From the cell containing the given text, extract its center point as [X, Y] coordinate. 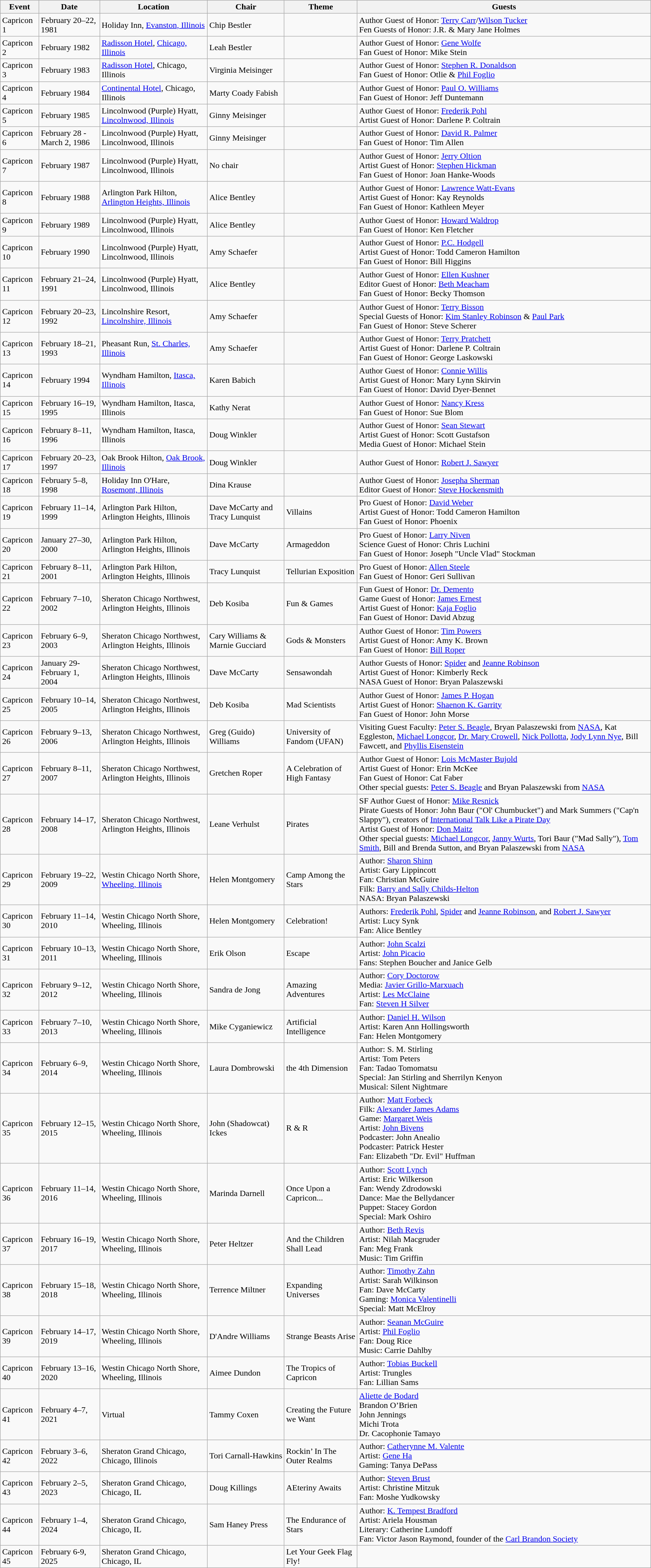
Author Guest of Honor: Terry Carr/Wilson Tucker Fen Guests of Honor: J.R. & Mary Jane Holmes [504, 25]
Author: K. Tempest Bradford Artist: Ariela Housman Literary: Catherine Lundoff Fan: Victor Jason Raymond, founder of the Carl Brandon Society [504, 1525]
Capricon 20 [19, 544]
February 1–4, 2024 [70, 1525]
January 27–30, 2000 [70, 544]
Capricon 38 [19, 1290]
Capricon 39 [19, 1336]
February 1994 [70, 380]
Authors: Frederik Pohl, Spider and Jeanne Robinson, and Robert J. Sawyer Artist: Lucy Synk Fan: Alice Bentley [504, 921]
John (Shadowcat) Ickes [246, 1128]
Author: Scott Lynch Artist: Eric Wilkerson Fan: Wendy Zdrodowski Dance: Mae the Bellydancer Puppet: Stacey Gordon Special: Mark Oshiro [504, 1193]
Capricon 16 [19, 435]
Camp Among the Stars [321, 880]
Author Guest of Honor: Sean Stewart Artist Guest of Honor: Scott GustafsonMedia Guest of Honor: Michael Stein [504, 435]
Capricon 25 [19, 704]
February 3–6, 2022 [70, 1456]
Tracy Lunquist [246, 571]
R & R [321, 1128]
February 13–16, 2020 [70, 1373]
Capricon 4 [19, 93]
Location [154, 7]
January 29-February 1, 2004 [70, 672]
Leane Verhulst [246, 824]
Capricon 22 [19, 603]
Capricon 41 [19, 1414]
Marinda Darnell [246, 1193]
February 8–11, 1996 [70, 435]
Author Guest of Honor: Connie WillisArtist Guest of Honor: Mary Lynn SkirvinFan Guest of Honor: David Dyer-Bennet [504, 380]
February 19–22, 2009 [70, 880]
Capricon 12 [19, 316]
February 1982 [70, 47]
Author: Steven Brust Artist: Christine Mitzuk Fan: Moshe Yudkowsky [504, 1488]
February 28 - March 2, 1986 [70, 138]
Author Guest of Honor: Frederik Pohl Artist Guest of Honor: Darlene P. Coltrain [504, 116]
Capricon 5 [19, 116]
Fun & Games [321, 603]
AEteriny Awaits [321, 1488]
Capricon 34 [19, 1068]
February 16–19, 1995 [70, 408]
February 14–17, 2019 [70, 1336]
Villains [321, 512]
Laura Dombrowski [246, 1068]
February 7–10, 2013 [70, 1027]
Author: Catherynne M. Valente Artist: Gene Ha Gaming: Tanya DePass [504, 1456]
Author Guest of Honor: Tim Powers Artist Guest of Honor: Amy K. Brown Fan Guest of Honor: Bill Roper [504, 640]
February 1987 [70, 165]
Author: Sharon Shinn Artist: Gary Lippincott Fan: Christian McGuire Filk: Barry and Sally Childs-Helton NASA: Bryan Palaszewski [504, 880]
Capricon 45 [19, 1557]
Capricon 28 [19, 824]
Celebration! [321, 921]
February 11–14, 2016 [70, 1193]
Author: Daniel H. Wilson Artist: Karen Ann Hollingsworth Fan: Helen Montgomery [504, 1027]
Chip Bestler [246, 25]
Pirates [321, 824]
Capricon 1 [19, 25]
Capricon 24 [19, 672]
Erik Olson [246, 953]
February 5–8, 1998 [70, 485]
Author Guest of Honor: P.C. HodgellArtist Guest of Honor: Todd Cameron Hamilton Fan Guest of Honor: Bill Higgins [504, 252]
February 6–9, 2003 [70, 640]
Marty Coady Fabish [246, 93]
Capricon 7 [19, 165]
Author Guest of Honor: Paul O. Williams Fan Guest of Honor: Jeff Duntemann [504, 93]
University of Fandom (UFAN) [321, 736]
Artificial Intelligence [321, 1027]
Gretchen Roper [246, 773]
Capricon 14 [19, 380]
Rockin’ In The Outer Realms [321, 1456]
Armageddon [321, 544]
February 18–21, 1993 [70, 348]
Let Your Geek Flag Fly! [321, 1557]
Capricon 3 [19, 70]
Capricon 23 [19, 640]
Capricon 36 [19, 1193]
Author Guest of Honor: Lawrence Watt-EvansArtist Guest of Honor: Kay Reynolds Fan Guest of Honor: Kathleen Meyer [504, 197]
Author: Beth Revis Artist: Nilah Macgruder Fan: Meg Frank Music: Tim Griffin [504, 1244]
February 21–24, 1991 [70, 284]
Strange Beasts Arise [321, 1336]
Author: Cory Doctorow Media: Javier Grillo-MarxuachArtist: Les McClaine Fan: Steven H Silver [504, 990]
Author Guest of Honor: Nancy KressFan Guest of Honor: Sue Blom [504, 408]
February 6–9, 2014 [70, 1068]
Capricon 33 [19, 1027]
February 10–14, 2005 [70, 704]
February 9–13, 2006 [70, 736]
Capricon 30 [19, 921]
Capricon 10 [19, 252]
February 8–11, 2001 [70, 571]
Holiday Inn, Evanston, Illinois [154, 25]
February 8–11, 2007 [70, 773]
Author Guests of Honor: Spider and Jeanne RobinsonArtist Guest of Honor: Kimberly Reck NASA Guest of Honor: Bryan Palaszewski [504, 672]
Pro Guest of Honor: David Weber Artist Guest of Honor: Todd Cameron Hamilton Fan Guest of Honor: Phoenix [504, 512]
Sensawondah [321, 672]
Tammy Coxen [246, 1414]
Mike Cyganiewicz [246, 1027]
Pro Guest of Honor: Allen Steele Fan Guest of Honor: Geri Sullivan [504, 571]
Karen Babich [246, 380]
Author Guest of Honor: Stephen R. Donaldson Fan Guest of Honor: Otlie & Phil Foglio [504, 70]
Capricon 13 [19, 348]
February 11–14, 1999 [70, 512]
February 12–15, 2015 [70, 1128]
Author Guest of Honor: Jerry Oltion Artist Guest of Honor: Stephen HickmanFan Guest of Honor: Joan Hanke-Woods [504, 165]
Sandra de Jong [246, 990]
February 20–23, 1992 [70, 316]
Pro Guest of Honor: Larry Niven Science Guest of Honor: Chris Luchini Fan Guest of Honor: Joseph "Uncle Vlad" Stockman [504, 544]
Author: S. M. Stirling Artist: Tom Peters Fan: Tadao Tomomatsu Special: Jan Stirling and Sherrilyn Kenyon Musical: Silent Nightmare [504, 1068]
February 16–19, 2017 [70, 1244]
No chair [246, 165]
Creating the Future we Want [321, 1414]
Capricon 15 [19, 408]
Author: John Scalzi Artist: John Picacio Fans: Stephen Boucher and Janice Gelb [504, 953]
February 15–18, 2018 [70, 1290]
The Tropics of Capricon [321, 1373]
Event [19, 7]
Escape [321, 953]
Author Guest of Honor: Terry PratchettArtist Guest of Honor: Darlene P. ColtrainFan Guest of Honor: George Laskowski [504, 348]
Once Upon a Capricon... [321, 1193]
February 11–14, 2010 [70, 921]
February 6-9, 2025 [70, 1557]
February 14–17, 2008 [70, 824]
Capricon 26 [19, 736]
Tori Carnall-Hawkins [246, 1456]
February 9–12, 2012 [70, 990]
February 20–23, 1997 [70, 462]
Leah Bestler [246, 47]
Aliette de Bodard Brandon O’Brien John Jennings Michi Trota Dr. Cacophonie Tamayo [504, 1414]
And the Children Shall Lead [321, 1244]
Gods & Monsters [321, 640]
Capricon 8 [19, 197]
Tellurian Exposition [321, 571]
Author Guest of Honor: Ellen KushnerEditor Guest of Honor: Beth MeachamFan Guest of Honor: Becky Thomson [504, 284]
Lincolnshire Resort, Lincolnshire, Illinois [154, 316]
February 20–22, 1981 [70, 25]
Pheasant Run, St. Charles, Illinois [154, 348]
the 4th Dimension [321, 1068]
Author Guest of Honor: Howard Waldrop Fan Guest of Honor: Ken Fletcher [504, 225]
Expanding Universes [321, 1290]
Terrence Miltner [246, 1290]
Capricon 43 [19, 1488]
Doug Killings [246, 1488]
Author Guest of Honor: Terry Bisson Special Guests of Honor: Kim Stanley Robinson & Paul ParkFan Guest of Honor: Steve Scherer [504, 316]
Capricon 35 [19, 1128]
D'Andre Williams [246, 1336]
Sheraton Grand Chicago, Chicago, Illinois [154, 1456]
Author: Timothy Zahn Artist: Sarah Wilkinson Fan: Dave McCarty Gaming: Monica Valentinelli Special: Matt McElroy [504, 1290]
Author Guest of Honor: James P. Hogan Artist Guest of Honor: Shaenon K. Garrity Fan Guest of Honor: John Morse [504, 704]
Author Guest of Honor: Gene Wolfe Fan Guest of Honor: Mike Stein [504, 47]
Capricon 44 [19, 1525]
Chair [246, 7]
Author: Tobias Buckell Artist: Trungles Fan: Lillian Sams [504, 1373]
Capricon 37 [19, 1244]
Capricon 6 [19, 138]
Capricon 40 [19, 1373]
Capricon 21 [19, 571]
Capricon 18 [19, 485]
Aimee Dundon [246, 1373]
Peter Heltzer [246, 1244]
Date [70, 7]
Mad Scientists [321, 704]
Oak Brook Hilton, Oak Brook, Illinois [154, 462]
Author Guest of Honor: David R. Palmer Fan Guest of Honor: Tim Allen [504, 138]
Capricon 27 [19, 773]
Sam Haney Press [246, 1525]
February 1984 [70, 93]
Dave McCarty and Tracy Lunquist [246, 512]
A Celebration of High Fantasy [321, 773]
February 1985 [70, 116]
Cary Williams & Marnie Gucciard [246, 640]
Capricon 42 [19, 1456]
February 1988 [70, 197]
February 4–7, 2021 [70, 1414]
Virtual [154, 1414]
February 10–13, 2011 [70, 953]
Capricon 11 [19, 284]
Capricon 32 [19, 990]
Amazing Adventures [321, 990]
February 1989 [70, 225]
Capricon 19 [19, 512]
Capricon 9 [19, 225]
Capricon 29 [19, 880]
Continental Hotel, Chicago, Illinois [154, 93]
Theme [321, 7]
Capricon 2 [19, 47]
The Endurance of Stars [321, 1525]
February 1990 [70, 252]
Guests [504, 7]
February 1983 [70, 70]
Dina Krause [246, 485]
Author Guest of Honor: Robert J. Sawyer [504, 462]
Capricon 31 [19, 953]
February 2–5, 2023 [70, 1488]
Greg (Guido) Williams [246, 736]
Kathy Nerat [246, 408]
Holiday Inn O'Hare, Rosemont, Illinois [154, 485]
February 7–10, 2002 [70, 603]
Author Guest of Honor: Josepha Sherman Editor Guest of Honor: Steve Hockensmith [504, 485]
Capricon 17 [19, 462]
Fun Guest of Honor: Dr. Demento Game Guest of Honor: James Ernest Artist Guest of Honor: Kaja Foglio Fan Guest of Honor: David Abzug [504, 603]
Author: Seanan McGuire Artist: Phil Foglio Fan: Doug Rice Music: Carrie Dahlby [504, 1336]
Virginia Meisinger [246, 70]
